Return the (X, Y) coordinate for the center point of the cell that contains the specified text.  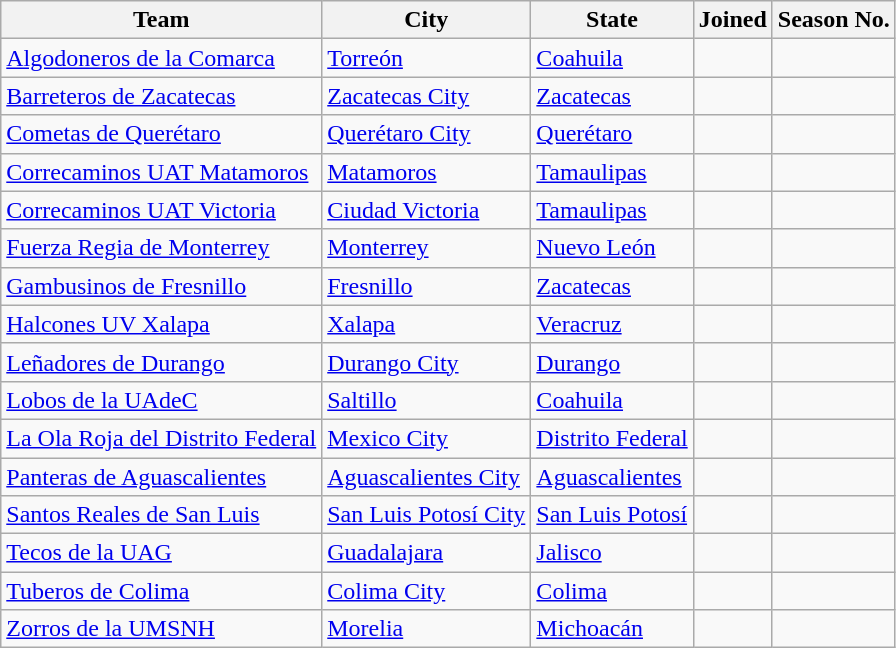
Nuevo León (612, 248)
Team (162, 20)
Jalisco (612, 553)
Ciudad Victoria (426, 210)
Fuerza Regia de Monterrey (162, 248)
Torreón (426, 58)
Querétaro (612, 134)
San Luis Potosí (612, 515)
San Luis Potosí City (426, 515)
Santos Reales de San Luis (162, 515)
Colima (612, 591)
Matamoros (426, 172)
Halcones UV Xalapa (162, 324)
Correcaminos UAT Matamoros (162, 172)
Panteras de Aguascalientes (162, 477)
Tuberos de Colima (162, 591)
Xalapa (426, 324)
Aguascalientes (612, 477)
Morelia (426, 629)
Distrito Federal (612, 438)
Monterrey (426, 248)
Cometas de Querétaro (162, 134)
Veracruz (612, 324)
Lobos de la UAdeC (162, 400)
Algodoneros de la Comarca (162, 58)
La Ola Roja del Distrito Federal (162, 438)
Joined (732, 20)
Durango (612, 362)
Barreteros de Zacatecas (162, 96)
Michoacán (612, 629)
Colima City (426, 591)
Aguascalientes City (426, 477)
State (612, 20)
Leñadores de Durango (162, 362)
Correcaminos UAT Victoria (162, 210)
Saltillo (426, 400)
Durango City (426, 362)
Zacatecas City (426, 96)
Fresnillo (426, 286)
Gambusinos de Fresnillo (162, 286)
Tecos de la UAG (162, 553)
Zorros de la UMSNH (162, 629)
Mexico City (426, 438)
City (426, 20)
Guadalajara (426, 553)
Season No. (834, 20)
Querétaro City (426, 134)
